Search for the cell housing the specified text and yield its (X, Y) center coordinate. 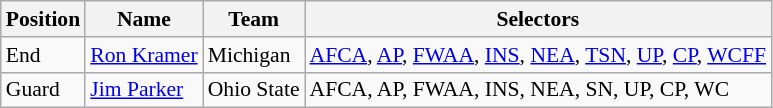
Name (144, 19)
Guard (43, 90)
Jim Parker (144, 90)
Ron Kramer (144, 55)
AFCA, AP, FWAA, INS, NEA, SN, UP, CP, WC (538, 90)
End (43, 55)
Michigan (254, 55)
Position (43, 19)
Team (254, 19)
Selectors (538, 19)
Ohio State (254, 90)
AFCA, AP, FWAA, INS, NEA, TSN, UP, CP, WCFF (538, 55)
